Find where the given text appears and provide that cell's center as (X, Y) coordinate. 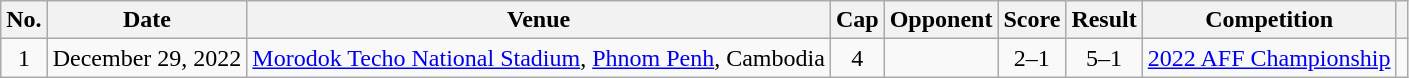
Opponent (941, 20)
Cap (857, 20)
Date (147, 20)
Venue (539, 20)
Morodok Techo National Stadium, Phnom Penh, Cambodia (539, 58)
1 (24, 58)
No. (24, 20)
Competition (1269, 20)
2022 AFF Championship (1269, 58)
2–1 (1032, 58)
5–1 (1104, 58)
Result (1104, 20)
Score (1032, 20)
4 (857, 58)
December 29, 2022 (147, 58)
